Output the (X, Y) coordinate of the center of the cell containing the given text.  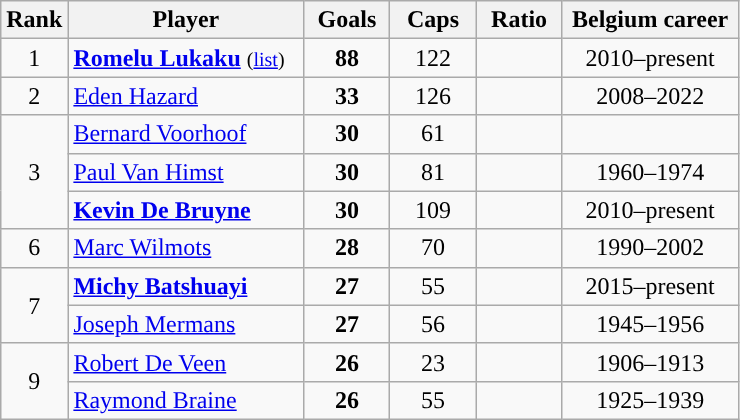
Raymond Braine (186, 400)
23 (433, 362)
Goals (347, 20)
88 (347, 58)
1990–2002 (650, 248)
61 (433, 134)
2015–present (650, 286)
122 (433, 58)
3 (34, 172)
Robert De Veen (186, 362)
109 (433, 210)
Player (186, 20)
126 (433, 96)
1925–1939 (650, 400)
70 (433, 248)
Kevin De Bruyne (186, 210)
Ratio (519, 20)
1906–1913 (650, 362)
Romelu Lukaku (list) (186, 58)
1960–1974 (650, 172)
Belgium career (650, 20)
Rank (34, 20)
Eden Hazard (186, 96)
56 (433, 324)
1 (34, 58)
Paul Van Himst (186, 172)
81 (433, 172)
33 (347, 96)
Marc Wilmots (186, 248)
2 (34, 96)
9 (34, 381)
Joseph Mermans (186, 324)
Michy Batshuayi (186, 286)
Bernard Voorhoof (186, 134)
1945–1956 (650, 324)
28 (347, 248)
7 (34, 305)
Caps (433, 20)
2008–2022 (650, 96)
6 (34, 248)
